Scan for the cell matching the given text and deliver its [X, Y] coordinate at center. 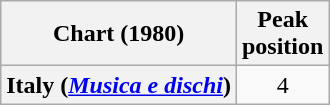
4 [282, 85]
Peakposition [282, 34]
Italy (Musica e dischi) [119, 85]
Chart (1980) [119, 34]
